Determine the (X, Y) coordinate at the center of the cell enclosing the given text.  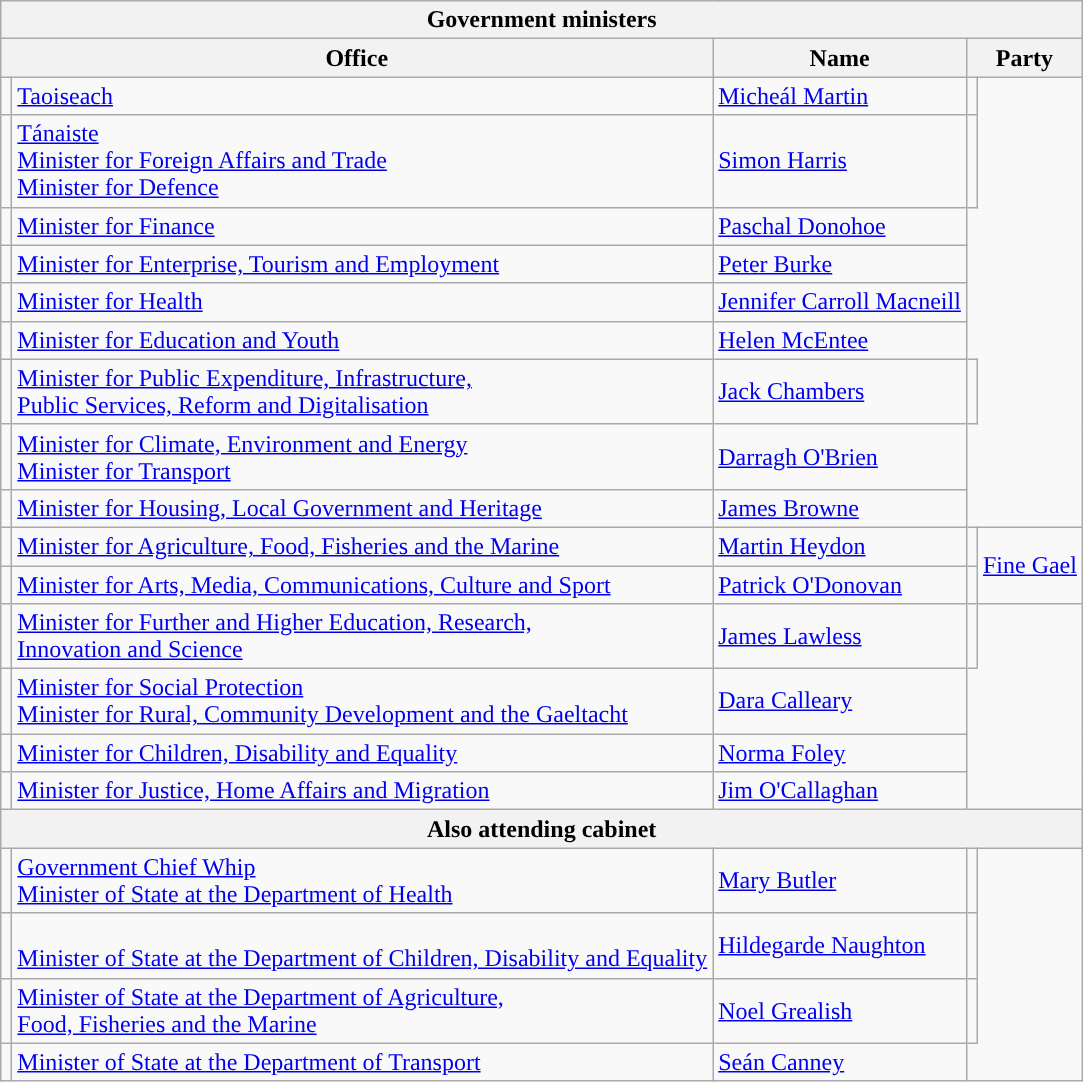
Noel Grealish (840, 1010)
Jennifer Carroll Macneill (840, 302)
Peter Burke (840, 264)
Minister for Health (362, 302)
Mary Butler (840, 880)
Minister for Justice, Home Affairs and Migration (362, 791)
Minister of State at the Department of Children, Disability and Equality (362, 946)
Fine Gael (1030, 565)
James Browne (840, 508)
Minister for Enterprise, Tourism and Employment (362, 264)
Minister for Children, Disability and Equality (362, 753)
Name (840, 58)
Minister for Agriculture, Food, Fisheries and the Marine (362, 546)
Taoiseach (362, 96)
Helen McEntee (840, 340)
Party (1024, 58)
Darragh O'Brien (840, 456)
Minister for Education and Youth (362, 340)
Minister for Arts, Media, Communications, Culture and Sport (362, 585)
Norma Foley (840, 753)
Office (357, 58)
Jim O'Callaghan (840, 791)
Patrick O'Donovan (840, 585)
Also attending cabinet (542, 829)
Dara Calleary (840, 702)
James Lawless (840, 636)
Government Chief WhipMinister of State at the Department of Health (362, 880)
Minister for Further and Higher Education, Research,Innovation and Science (362, 636)
Minister of State at the Department of Agriculture,Food, Fisheries and the Marine (362, 1010)
Micheál Martin (840, 96)
Paschal Donohoe (840, 226)
TánaisteMinister for Foreign Affairs and TradeMinister for Defence (362, 161)
Seán Canney (840, 1062)
Minister for Climate, Environment and EnergyMinister for Transport (362, 456)
Martin Heydon (840, 546)
Hildegarde Naughton (840, 946)
Simon Harris (840, 161)
Minister for Social ProtectionMinister for Rural, Community Development and the Gaeltacht (362, 702)
Minister for Public Expenditure, Infrastructure,Public Services, Reform and Digitalisation (362, 392)
Government ministers (542, 20)
Minister of State at the Department of Transport (362, 1062)
Minister for Housing, Local Government and Heritage (362, 508)
Jack Chambers (840, 392)
Minister for Finance (362, 226)
